Capture the cell that displays the provided text and extract its [x, y] central coordinate. 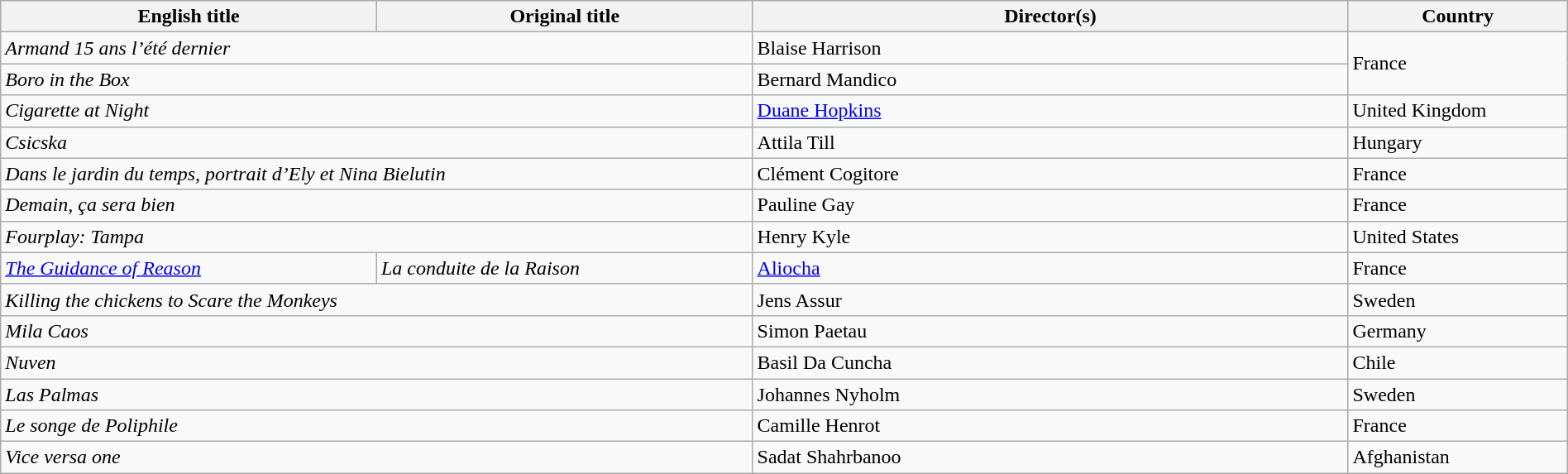
United Kingdom [1457, 111]
Duane Hopkins [1050, 111]
Attila Till [1050, 142]
Simon Paetau [1050, 331]
Dans le jardin du temps, portrait d’Ely et Nina Bielutin [377, 174]
Le songe de Poliphile [377, 426]
Cigarette at Night [377, 111]
Fourplay: Tampa [377, 237]
Nuven [377, 362]
Demain, ça sera bien [377, 205]
Mila Caos [377, 331]
Chile [1457, 362]
Sadat Shahrbanoo [1050, 457]
Hungary [1457, 142]
Basil Da Cuncha [1050, 362]
United States [1457, 237]
Armand 15 ans l’été dernier [377, 48]
Bernard Mandico [1050, 79]
Germany [1457, 331]
Camille Henrot [1050, 426]
Johannes Nyholm [1050, 395]
Jens Assur [1050, 299]
Clément Cogitore [1050, 174]
Csicska [377, 142]
La conduite de la Raison [564, 268]
The Guidance of Reason [189, 268]
Henry Kyle [1050, 237]
Original title [564, 17]
English title [189, 17]
Aliocha [1050, 268]
Country [1457, 17]
Director(s) [1050, 17]
Las Palmas [377, 395]
Afghanistan [1457, 457]
Blaise Harrison [1050, 48]
Boro in the Box [377, 79]
Vice versa one [377, 457]
Killing the chickens to Scare the Monkeys [377, 299]
Pauline Gay [1050, 205]
